Scan for the cell matching the given text and deliver its (x, y) coordinate at center. 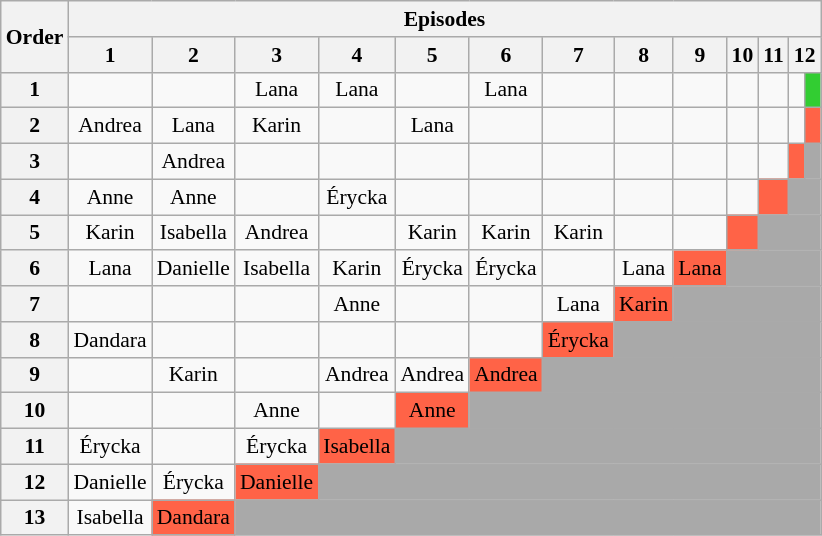
Order (35, 36)
Episodes (444, 19)
13 (35, 518)
